From the cell containing the given text, extract its center point as (x, y) coordinate. 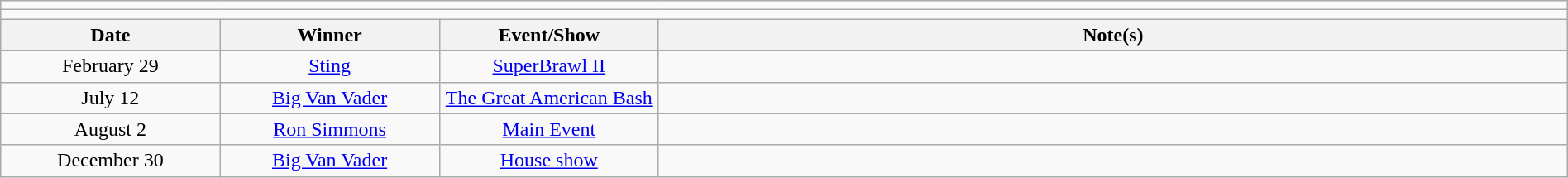
Sting (329, 66)
The Great American Bash (549, 98)
Ron Simmons (329, 129)
August 2 (111, 129)
December 30 (111, 161)
SuperBrawl II (549, 66)
House show (549, 161)
Note(s) (1113, 35)
Winner (329, 35)
Event/Show (549, 35)
Main Event (549, 129)
February 29 (111, 66)
Date (111, 35)
July 12 (111, 98)
